Locate the cell with the specified text and output its [x, y] center coordinate. 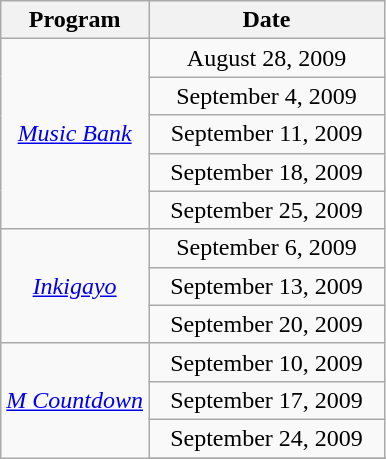
Inkigayo [75, 286]
September 11, 2009 [266, 134]
September 10, 2009 [266, 362]
M Countdown [75, 400]
September 6, 2009 [266, 248]
September 13, 2009 [266, 286]
September 4, 2009 [266, 96]
Program [75, 20]
September 25, 2009 [266, 210]
August 28, 2009 [266, 58]
September 18, 2009 [266, 172]
Date [266, 20]
September 20, 2009 [266, 324]
Music Bank [75, 134]
September 17, 2009 [266, 400]
September 24, 2009 [266, 438]
